Output the (X, Y) coordinate of the center of the cell containing the given text.  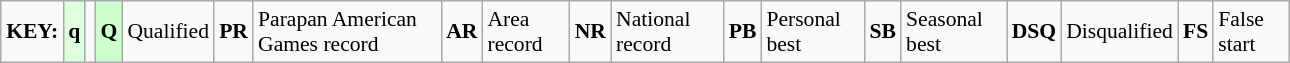
FS (1196, 32)
KEY: (32, 32)
Qualified (168, 32)
q (74, 32)
NR (590, 32)
PB (743, 32)
Disqualified (1120, 32)
Parapan American Games record (347, 32)
AR (462, 32)
Q (108, 32)
DSQ (1034, 32)
Seasonal best (954, 32)
Personal best (812, 32)
Area record (526, 32)
SB (884, 32)
False start (1251, 32)
PR (234, 32)
National record (668, 32)
